Pinpoint the cell where the given text exists, returning its (x, y) midpoint coordinate. 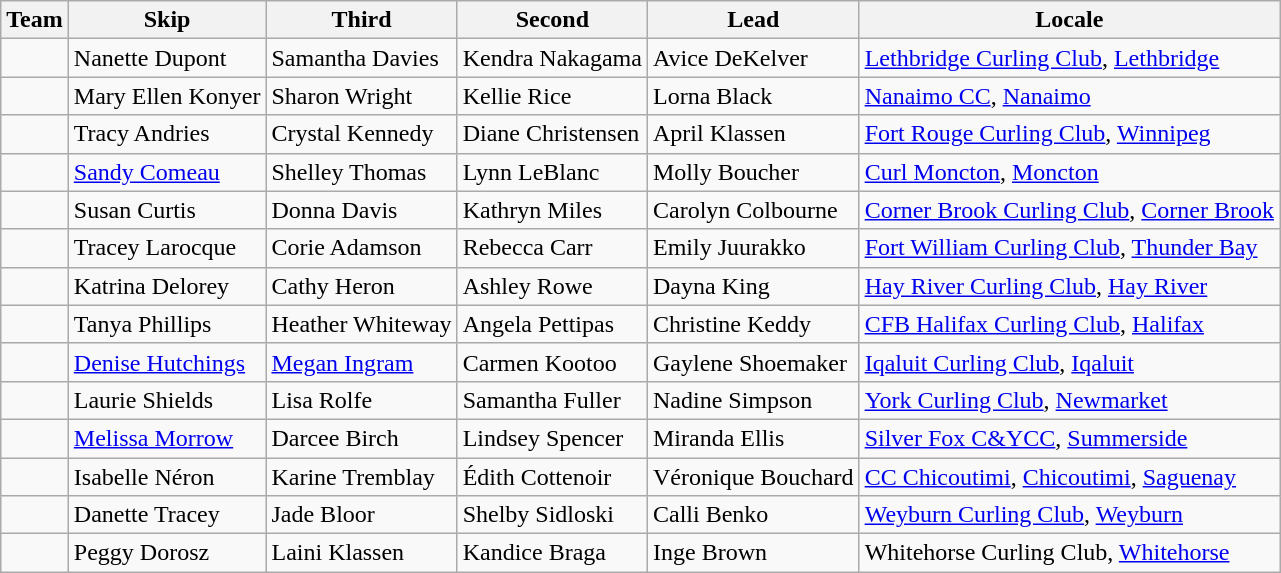
Ashley Rowe (552, 286)
Tracy Andries (167, 134)
Nadine Simpson (753, 400)
Tracey Larocque (167, 248)
Danette Tracey (167, 515)
Crystal Kennedy (362, 134)
Kandice Braga (552, 553)
Kendra Nakagama (552, 58)
Rebecca Carr (552, 248)
Whitehorse Curling Club, Whitehorse (1069, 553)
Édith Cottenoir (552, 477)
Christine Keddy (753, 324)
Laurie Shields (167, 400)
Kellie Rice (552, 96)
Sharon Wright (362, 96)
Lorna Black (753, 96)
Shelley Thomas (362, 172)
Emily Juurakko (753, 248)
Tanya Phillips (167, 324)
Silver Fox C&YCC, Summerside (1069, 438)
York Curling Club, Newmarket (1069, 400)
Kathryn Miles (552, 210)
CFB Halifax Curling Club, Halifax (1069, 324)
Susan Curtis (167, 210)
Cathy Heron (362, 286)
Iqaluit Curling Club, Iqaluit (1069, 362)
Nanaimo CC, Nanaimo (1069, 96)
Team (35, 20)
Second (552, 20)
Mary Ellen Konyer (167, 96)
Weyburn Curling Club, Weyburn (1069, 515)
Angela Pettipas (552, 324)
Gaylene Shoemaker (753, 362)
Peggy Dorosz (167, 553)
Lisa Rolfe (362, 400)
Diane Christensen (552, 134)
Melissa Morrow (167, 438)
Jade Bloor (362, 515)
Darcee Birch (362, 438)
Lynn LeBlanc (552, 172)
Lethbridge Curling Club, Lethbridge (1069, 58)
Sandy Comeau (167, 172)
Dayna King (753, 286)
Avice DeKelver (753, 58)
Denise Hutchings (167, 362)
Shelby Sidloski (552, 515)
Katrina Delorey (167, 286)
Fort William Curling Club, Thunder Bay (1069, 248)
Carmen Kootoo (552, 362)
Karine Tremblay (362, 477)
Hay River Curling Club, Hay River (1069, 286)
Samantha Fuller (552, 400)
Donna Davis (362, 210)
Isabelle Néron (167, 477)
April Klassen (753, 134)
Heather Whiteway (362, 324)
Corner Brook Curling Club, Corner Brook (1069, 210)
Inge Brown (753, 553)
Laini Klassen (362, 553)
Calli Benko (753, 515)
Third (362, 20)
Nanette Dupont (167, 58)
Locale (1069, 20)
Molly Boucher (753, 172)
Véronique Bouchard (753, 477)
Fort Rouge Curling Club, Winnipeg (1069, 134)
Miranda Ellis (753, 438)
Megan Ingram (362, 362)
Lead (753, 20)
Lindsey Spencer (552, 438)
Curl Moncton, Moncton (1069, 172)
Samantha Davies (362, 58)
Corie Adamson (362, 248)
Skip (167, 20)
Carolyn Colbourne (753, 210)
CC Chicoutimi, Chicoutimi, Saguenay (1069, 477)
